Provide the (x, y) coordinate of the cell's center where the given text is located.  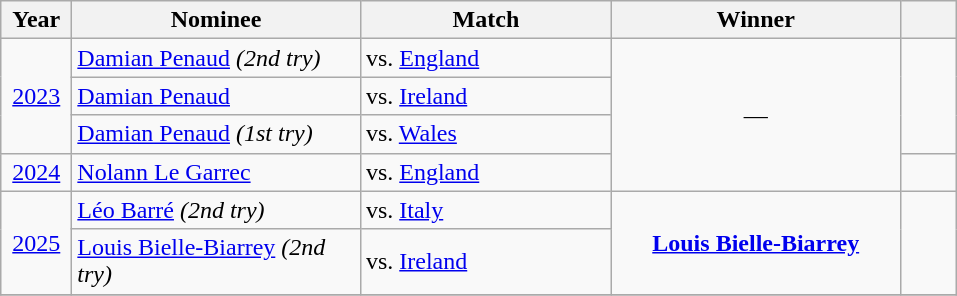
Louis Bielle-Biarrey (756, 242)
2025 (36, 242)
2023 (36, 96)
vs. Wales (486, 134)
Match (486, 20)
Winner (756, 20)
Nominee (216, 20)
Year (36, 20)
Damian Penaud (1st try) (216, 134)
Damian Penaud (2nd try) (216, 58)
Nolann Le Garrec (216, 172)
— (756, 115)
Louis Bielle-Biarrey (2nd try) (216, 262)
2024 (36, 172)
Léo Barré (2nd try) (216, 210)
vs. Italy (486, 210)
Damian Penaud (216, 96)
